For the text-containing cell, return its midpoint in [x, y] coordinate format. 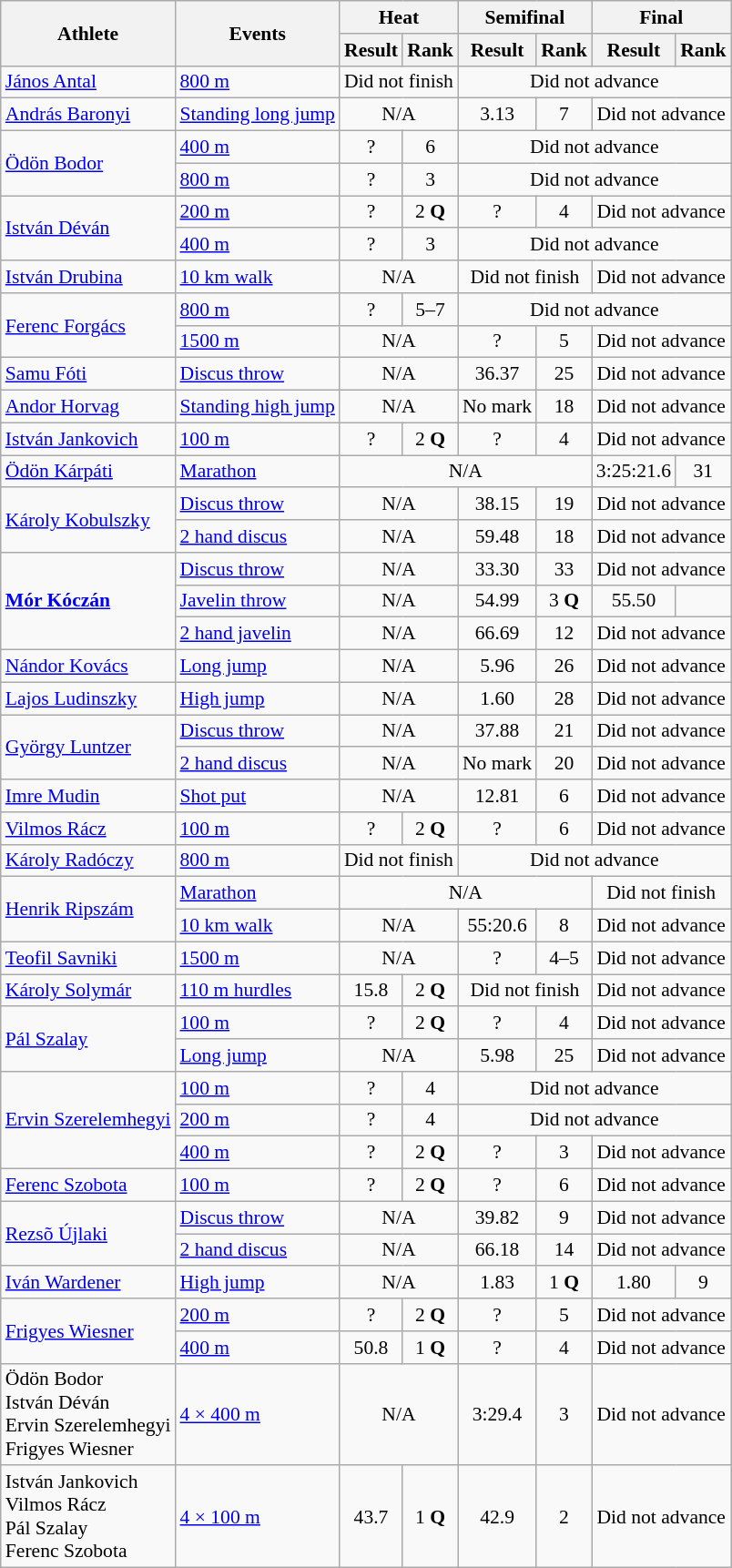
Károly Radóczy [88, 860]
8 [564, 926]
42.9 [497, 1517]
55:20.6 [497, 926]
2 hand javelin [257, 634]
András Baronyi [88, 115]
Ödön Bodor [88, 164]
István Drubina [88, 277]
György Luntzer [88, 747]
Andor Horvag [88, 407]
31 [703, 472]
Imre Mudin [88, 796]
36.37 [497, 374]
28 [564, 698]
Heat [399, 17]
66.18 [497, 1250]
Samu Fóti [88, 374]
1.60 [497, 698]
Final [661, 17]
István Jankovich Vilmos Rácz Pál Szalay Ferenc Szobota [88, 1517]
1.83 [497, 1283]
2 [564, 1517]
33 [564, 569]
Ervin Szerelemhegyi [88, 1120]
110 m hurdles [257, 991]
Standing high jump [257, 407]
Ödön Kárpáti [88, 472]
Károly Kobulszky [88, 521]
5.96 [497, 667]
Javelin throw [257, 601]
Károly Solymár [88, 991]
4 × 400 m [257, 1414]
Frigyes Wiesner [88, 1331]
33.30 [497, 569]
59.48 [497, 536]
Events [257, 33]
55.50 [634, 601]
12 [564, 634]
20 [564, 764]
Iván Wardener [88, 1283]
Teofil Savniki [88, 958]
Nándor Kovács [88, 667]
Semifinal [524, 17]
4 × 100 m [257, 1517]
Ferenc Szobota [88, 1186]
Standing long jump [257, 115]
19 [564, 504]
12.81 [497, 796]
21 [564, 731]
3:29.4 [497, 1414]
Lajos Ludinszky [88, 698]
38.15 [497, 504]
István Jankovich [88, 439]
1.80 [634, 1283]
Vilmos Rácz [88, 829]
15.8 [371, 991]
Ödön Bodor István Déván Ervin Szerelemhegyi Frigyes Wiesner [88, 1414]
43.7 [371, 1517]
Shot put [257, 796]
39.82 [497, 1217]
50.8 [371, 1348]
5–7 [430, 310]
Henrik Ripszám [88, 909]
7 [564, 115]
54.99 [497, 601]
37.88 [497, 731]
66.69 [497, 634]
3 Q [564, 601]
Ferenc Forgács [88, 326]
Mór Kóczán [88, 601]
Athlete [88, 33]
István Déván [88, 228]
János Antal [88, 82]
Pál Szalay [88, 1040]
Rezsõ Újlaki [88, 1233]
3.13 [497, 115]
5.98 [497, 1055]
4–5 [564, 958]
26 [564, 667]
14 [564, 1250]
3:25:21.6 [634, 472]
